Scan for the cell matching the given text and deliver its (x, y) coordinate at center. 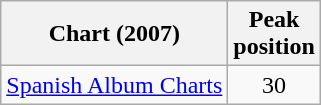
30 (274, 85)
Peakposition (274, 34)
Chart (2007) (114, 34)
Spanish Album Charts (114, 85)
